Return the (x, y) coordinate for the center point of the cell that contains the specified text.  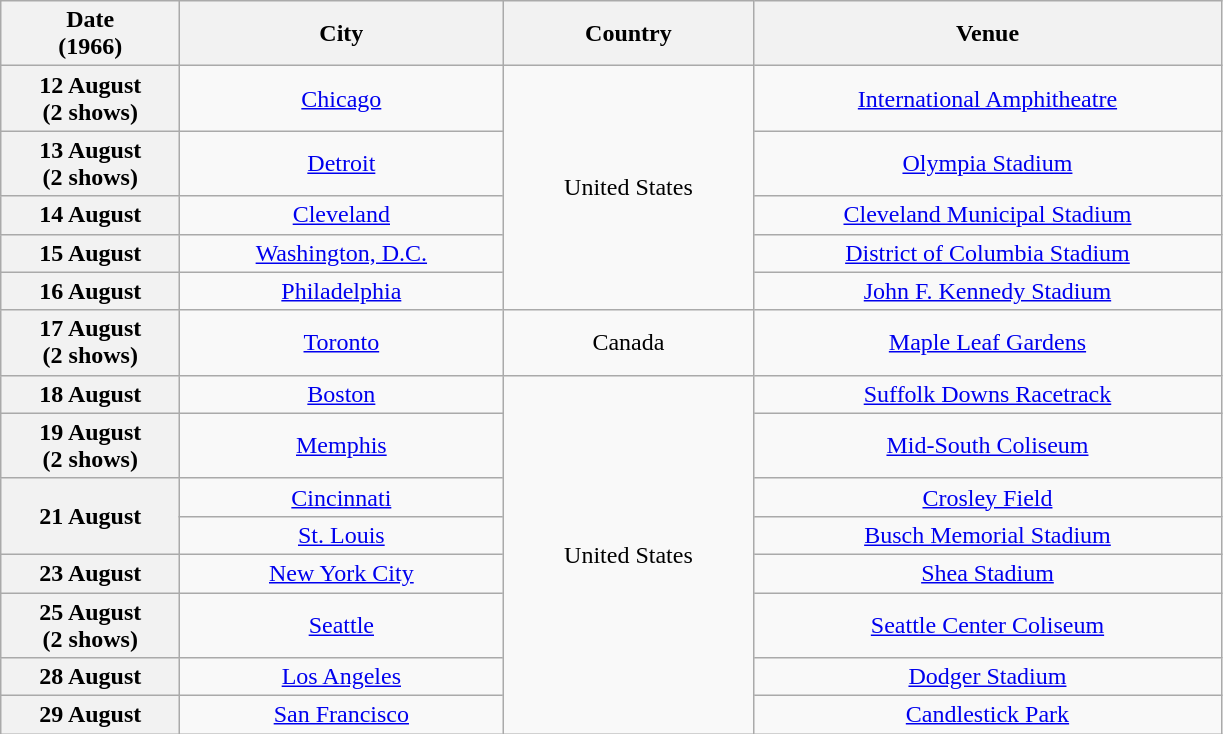
Country (628, 34)
21 August (90, 516)
Washington, D.C. (342, 253)
District of Columbia Stadium (988, 253)
Busch Memorial Stadium (988, 535)
13 August(2 shows) (90, 164)
Cincinnati (342, 497)
Philadelphia (342, 291)
Boston (342, 394)
Detroit (342, 164)
15 August (90, 253)
City (342, 34)
Olympia Stadium (988, 164)
25 August(2 shows) (90, 624)
23 August (90, 573)
Venue (988, 34)
16 August (90, 291)
Suffolk Downs Racetrack (988, 394)
19 August(2 shows) (90, 446)
Chicago (342, 98)
Shea Stadium (988, 573)
17 August(2 shows) (90, 342)
San Francisco (342, 715)
Mid-South Coliseum (988, 446)
Toronto (342, 342)
14 August (90, 215)
Candlestick Park (988, 715)
29 August (90, 715)
Los Angeles (342, 677)
St. Louis (342, 535)
Crosley Field (988, 497)
New York City (342, 573)
Seattle Center Coliseum (988, 624)
Seattle (342, 624)
Cleveland (342, 215)
Cleveland Municipal Stadium (988, 215)
Maple Leaf Gardens (988, 342)
12 August(2 shows) (90, 98)
28 August (90, 677)
18 August (90, 394)
Canada (628, 342)
International Amphitheatre (988, 98)
Date(1966) (90, 34)
Memphis (342, 446)
Dodger Stadium (988, 677)
John F. Kennedy Stadium (988, 291)
